Determine the (x, y) coordinate at the center of the cell enclosing the given text.  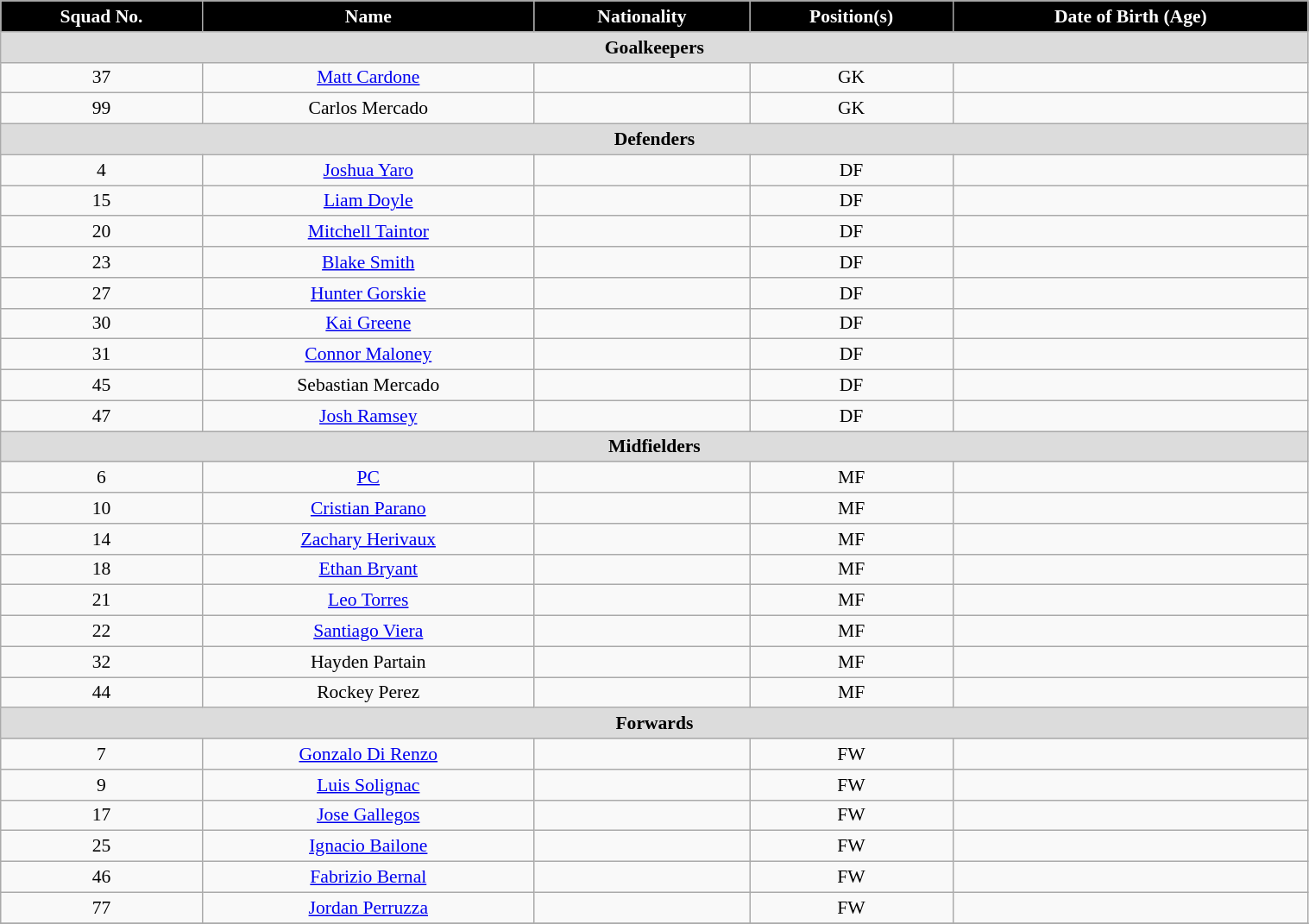
Squad No. (102, 16)
99 (102, 109)
23 (102, 262)
Blake Smith (368, 262)
PC (368, 478)
Defenders (654, 140)
Fabrizio Bernal (368, 877)
Name (368, 16)
47 (102, 416)
Matt Cardone (368, 78)
10 (102, 508)
37 (102, 78)
Luis Solignac (368, 785)
44 (102, 693)
45 (102, 386)
Hunter Gorskie (368, 293)
Cristian Parano (368, 508)
20 (102, 232)
Zachary Herivaux (368, 539)
18 (102, 569)
17 (102, 815)
Forwards (654, 724)
7 (102, 754)
Date of Birth (Age) (1130, 16)
Leo Torres (368, 600)
Carlos Mercado (368, 109)
22 (102, 632)
Jordan Perruzza (368, 908)
Nationality (642, 16)
Ethan Bryant (368, 569)
Gonzalo Di Renzo (368, 754)
6 (102, 478)
15 (102, 201)
Joshua Yaro (368, 170)
Sebastian Mercado (368, 386)
Mitchell Taintor (368, 232)
Kai Greene (368, 324)
Santiago Viera (368, 632)
Liam Doyle (368, 201)
30 (102, 324)
Position(s) (852, 16)
21 (102, 600)
9 (102, 785)
Connor Maloney (368, 355)
14 (102, 539)
46 (102, 877)
Goalkeepers (654, 47)
Josh Ramsey (368, 416)
Rockey Perez (368, 693)
Ignacio Bailone (368, 846)
Midfielders (654, 447)
Jose Gallegos (368, 815)
77 (102, 908)
27 (102, 293)
32 (102, 662)
31 (102, 355)
4 (102, 170)
25 (102, 846)
Hayden Partain (368, 662)
